Pinpoint the cell where the given text exists, returning its (X, Y) midpoint coordinate. 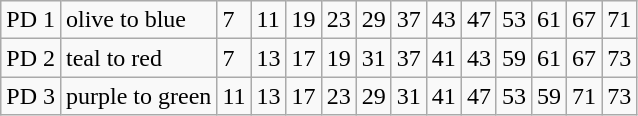
PD 1 (31, 20)
PD 2 (31, 58)
olive to blue (138, 20)
purple to green (138, 96)
teal to red (138, 58)
PD 3 (31, 96)
